Scan for the cell matching the given text and deliver its [X, Y] coordinate at center. 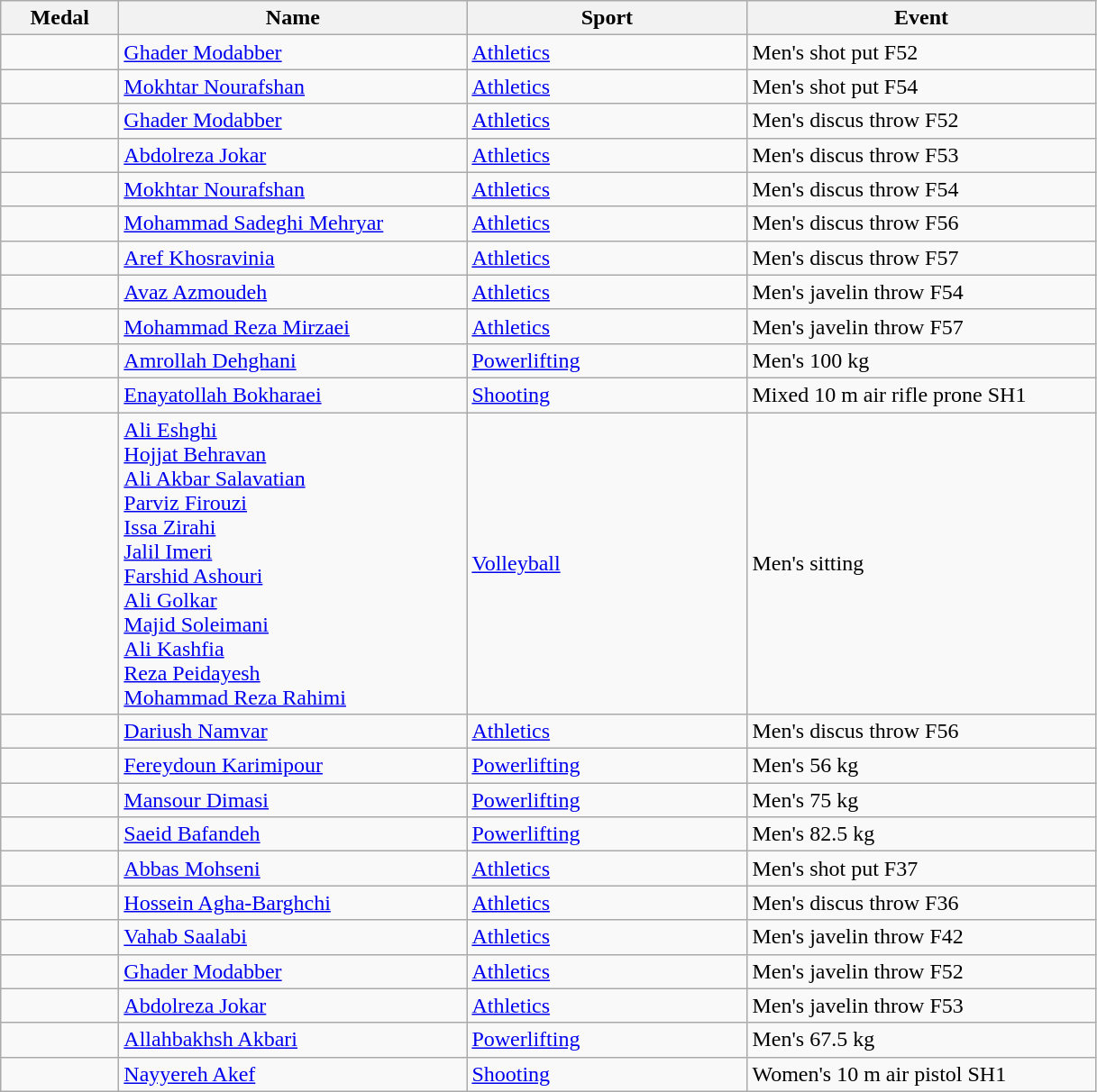
Nayyereh Akef [293, 1074]
Men's discus throw F57 [921, 258]
Men's javelin throw F54 [921, 292]
Men's 82.5 kg [921, 834]
Event [921, 18]
Men's discus throw F52 [921, 121]
Fereydoun Karimipour [293, 766]
Men's discus throw F36 [921, 903]
Mansour Dimasi [293, 800]
Men's shot put F52 [921, 52]
Hossein Agha-Barghchi [293, 903]
Men's javelin throw F53 [921, 1006]
Abbas Mohseni [293, 869]
Men's javelin throw F57 [921, 326]
Men's 100 kg [921, 360]
Men's javelin throw F42 [921, 937]
Dariush Namvar [293, 732]
Avaz Azmoudeh [293, 292]
Volleyball [608, 564]
Women's 10 m air pistol SH1 [921, 1074]
Vahab Saalabi [293, 937]
Men's sitting [921, 564]
Mohammad Sadeghi Mehryar [293, 223]
Enayatollah Bokharaei [293, 395]
Men's shot put F54 [921, 86]
Men's 75 kg [921, 800]
Men's shot put F37 [921, 869]
Name [293, 18]
Men's discus throw F53 [921, 155]
Aref Khosravinia [293, 258]
Mixed 10 m air rifle prone SH1 [921, 395]
Amrollah Dehghani [293, 360]
Mohammad Reza Mirzaei [293, 326]
Medal [59, 18]
Sport [608, 18]
Men's 67.5 kg [921, 1040]
Saeid Bafandeh [293, 834]
Allahbakhsh Akbari [293, 1040]
Men's discus throw F54 [921, 189]
Men's 56 kg [921, 766]
Men's javelin throw F52 [921, 971]
